Pinpoint the cell where the given text exists, returning its [x, y] midpoint coordinate. 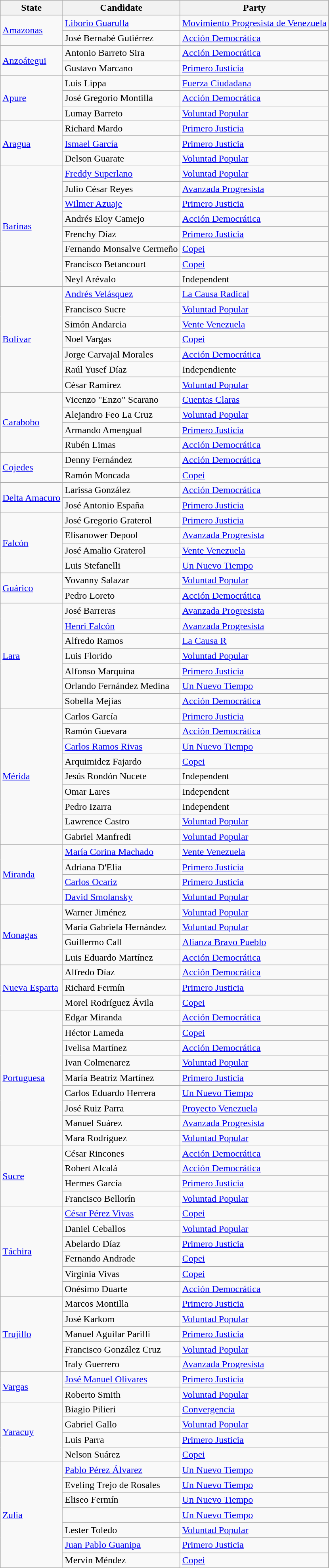
Virginia Vivas [121, 1274]
David Smolansky [121, 897]
Luis Stefanelli [121, 565]
Robert Alcalá [121, 1168]
Andrés Eloy Camejo [121, 219]
Carlos Ocariz [121, 882]
Falcón [32, 543]
Fuerza Ciudadana [254, 83]
Carabobo [32, 422]
Alfredo Ramos [121, 641]
State [32, 8]
Rubén Limas [121, 445]
Pedro Izarra [121, 807]
Luis Lippa [121, 83]
Guillermo Call [121, 942]
Trujillo [32, 1334]
José Gregorio Graterol [121, 520]
Jesús Rondón Nucete [121, 776]
Elisanower Depool [121, 535]
Roberto Smith [121, 1394]
Cuentas Claras [254, 400]
César Ramírez [121, 384]
José Gregorio Montilla [121, 98]
Mara Rodríguez [121, 1138]
Barinas [32, 226]
Raúl Yusef Díaz [121, 369]
Morel Rodríguez Ávila [121, 1003]
Iraly Guerrero [121, 1364]
Carlos García [121, 716]
Carlos Eduardo Herrera [121, 1093]
Táchira [32, 1251]
Marcos Montilla [121, 1304]
Independiente [254, 369]
Andrés Velásquez [121, 294]
Francisco Sucre [121, 309]
Héctor Lameda [121, 1033]
La Causa Radical [254, 294]
Monagas [32, 934]
César Rincones [121, 1153]
Delson Guarate [121, 158]
Simón Andarcia [121, 324]
Henri Falcón [121, 626]
Carlos Ramos Rivas [121, 746]
Francisco González Cruz [121, 1349]
Vargas [32, 1387]
Movimiento Progresista de Venezuela [254, 23]
Armando Amengual [121, 430]
Francisco Betancourt [121, 264]
Delta Amacuro [32, 498]
Juan Pablo Guanipa [121, 1545]
Freddy Superlano [121, 173]
Yaracuy [32, 1432]
Proyecto Venezuela [254, 1108]
Ramón Moncada [121, 475]
Richard Fermín [121, 988]
Bolívar [32, 339]
José Barreras [121, 611]
Julio César Reyes [121, 189]
Lester Toledo [121, 1530]
Lawrence Castro [121, 822]
Fernando Andrade [121, 1259]
Wilmer Azuaje [121, 204]
Nelson Suárez [121, 1455]
José Karkom [121, 1319]
Noel Vargas [121, 339]
Gabriel Manfredi [121, 837]
José Antonio España [121, 505]
Biagio Pilieri [121, 1410]
Neyl Arévalo [121, 279]
Eveling Trejo de Rosales [121, 1485]
Richard Mardo [121, 128]
José Amalio Graterol [121, 550]
Lara [32, 656]
María Beatriz Martínez [121, 1078]
Aragua [32, 143]
Gustavo Marcano [121, 68]
Adriana D'Elia [121, 867]
Guárico [32, 588]
Abelardo Díaz [121, 1244]
Zulia [32, 1515]
Luis Eduardo Martínez [121, 957]
Nueva Esparta [32, 988]
Ivelisa Martínez [121, 1048]
Ramón Guevara [121, 731]
Cojedes [32, 468]
Orlando Fernández Medina [121, 686]
Portuguesa [32, 1078]
Lumay Barreto [121, 113]
Manuel Suárez [121, 1123]
Larissa González [121, 490]
Sobella Mejías [121, 701]
Luis Parra [121, 1440]
Eliseo Fermín [121, 1500]
Vicenzo "Enzo" Scarano [121, 400]
Luis Florido [121, 656]
Manuel Aguilar Parilli [121, 1334]
Ismael García [121, 143]
Amazonas [32, 30]
María Corina Machado [121, 852]
Convergencia [254, 1410]
Apure [32, 98]
Denny Fernández [121, 460]
Edgar Miranda [121, 1018]
Liborio Guarulla [121, 23]
José Manuel Olivares [121, 1379]
Party [254, 8]
José Ruiz Parra [121, 1108]
Fernando Monsalve Cermeño [121, 249]
María Gabriela Hernández [121, 927]
Alfonso Marquina [121, 671]
Mérida [32, 777]
Anzoátegui [32, 61]
Frenchy Díaz [121, 234]
Sucre [32, 1176]
Mervin Méndez [121, 1560]
Alejandro Feo La Cruz [121, 415]
Miranda [32, 874]
Gabriel Gallo [121, 1425]
Arquimidez Fajardo [121, 761]
Alianza Bravo Pueblo [254, 942]
José Bernabé Gutiérrez [121, 38]
Omar Lares [121, 792]
La Causa R [254, 641]
Jorge Carvajal Morales [121, 354]
Daniel Ceballos [121, 1229]
Candidate [121, 8]
Pedro Loreto [121, 596]
Antonio Barreto Sira [121, 53]
Yovanny Salazar [121, 580]
Warner Jiménez [121, 912]
Pablo Pérez Álvarez [121, 1470]
César Pérez Vivas [121, 1214]
Ivan Colmenarez [121, 1063]
Francisco Bellorín [121, 1199]
Hermes García [121, 1184]
Alfredo Díaz [121, 972]
Onésimo Duarte [121, 1289]
